Locate the cell with the specified text and output its [x, y] center coordinate. 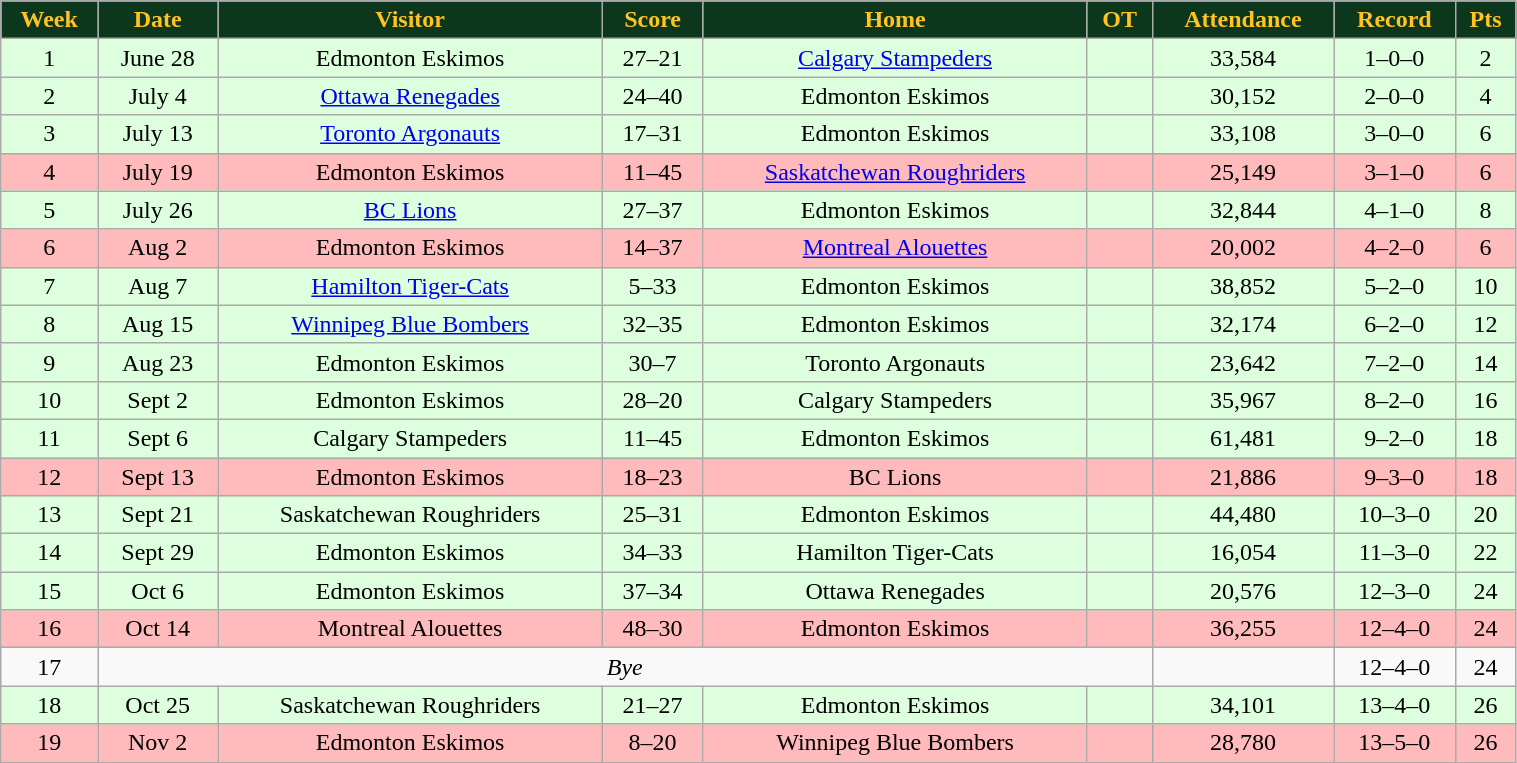
4–1–0 [1394, 210]
7–2–0 [1394, 362]
21–27 [652, 705]
Date [158, 20]
32–35 [652, 324]
19 [50, 743]
34–33 [652, 553]
13–4–0 [1394, 705]
44,480 [1243, 515]
9–3–0 [1394, 477]
30,152 [1243, 96]
17–31 [652, 134]
20 [1486, 515]
OT [1120, 20]
July 26 [158, 210]
34,101 [1243, 705]
3 [50, 134]
21,886 [1243, 477]
33,584 [1243, 58]
Home [895, 20]
June 28 [158, 58]
Oct 6 [158, 591]
Record [1394, 20]
20,002 [1243, 248]
20,576 [1243, 591]
July 13 [158, 134]
9 [50, 362]
5–33 [652, 286]
38,852 [1243, 286]
9–2–0 [1394, 438]
5 [50, 210]
36,255 [1243, 629]
13 [50, 515]
23,642 [1243, 362]
32,174 [1243, 324]
2–0–0 [1394, 96]
Oct 25 [158, 705]
July 19 [158, 172]
Oct 14 [158, 629]
28–20 [652, 400]
25–31 [652, 515]
48–30 [652, 629]
17 [50, 667]
Bye [626, 667]
61,481 [1243, 438]
Aug 7 [158, 286]
27–21 [652, 58]
24–40 [652, 96]
35,967 [1243, 400]
Nov 2 [158, 743]
32,844 [1243, 210]
13–5–0 [1394, 743]
3–0–0 [1394, 134]
Sept 13 [158, 477]
12–3–0 [1394, 591]
7 [50, 286]
14–37 [652, 248]
Aug 2 [158, 248]
6–2–0 [1394, 324]
3–1–0 [1394, 172]
4–2–0 [1394, 248]
8–2–0 [1394, 400]
15 [50, 591]
1 [50, 58]
Attendance [1243, 20]
30–7 [652, 362]
Sept 2 [158, 400]
28,780 [1243, 743]
Pts [1486, 20]
27–37 [652, 210]
Sept 6 [158, 438]
37–34 [652, 591]
Aug 15 [158, 324]
5–2–0 [1394, 286]
16,054 [1243, 553]
Sept 29 [158, 553]
Week [50, 20]
10–3–0 [1394, 515]
1–0–0 [1394, 58]
11–3–0 [1394, 553]
18–23 [652, 477]
8–20 [652, 743]
Score [652, 20]
33,108 [1243, 134]
22 [1486, 553]
25,149 [1243, 172]
Sept 21 [158, 515]
Aug 23 [158, 362]
Visitor [410, 20]
July 4 [158, 96]
11 [50, 438]
